Find where the given text appears and provide that cell's center as (X, Y) coordinate. 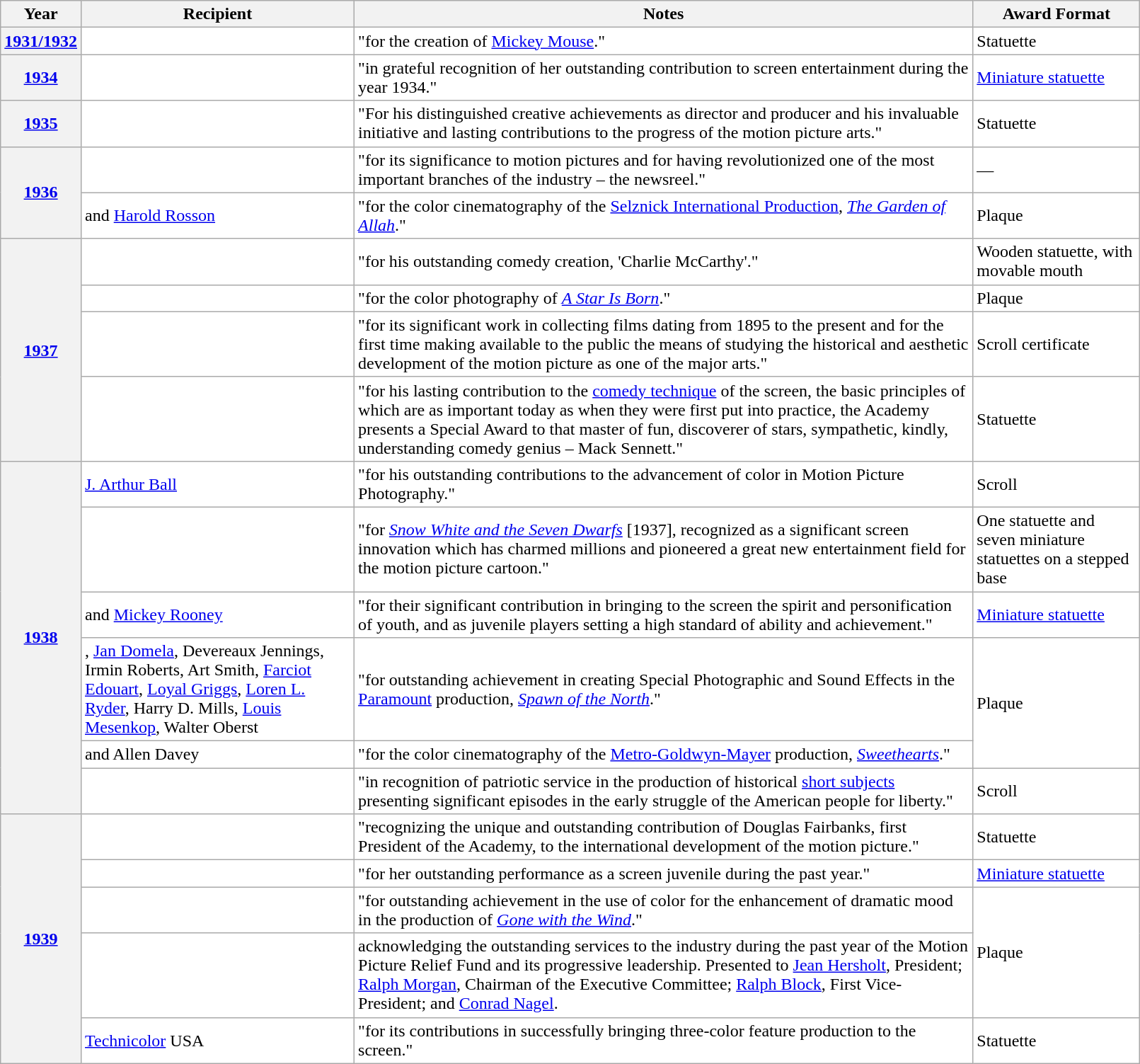
— (1056, 170)
Award Format (1056, 14)
"for the color photography of A Star Is Born." (664, 298)
and Mickey Rooney (217, 614)
1936 (41, 193)
Technicolor USA (217, 1041)
"for the creation of Mickey Mouse." (664, 41)
"for the color cinematography of the Metro-Goldwyn-Mayer production, Sweethearts." (664, 755)
Year (41, 14)
1935 (41, 123)
"in grateful recognition of her outstanding contribution to screen entertainment during the year 1934." (664, 78)
"for his outstanding comedy creation, 'Charlie McCarthy'." (664, 262)
1931/1932 (41, 41)
Scroll certificate (1056, 344)
"for the color cinematography of the Selznick International Production, The Garden of Allah." (664, 215)
J. Arthur Ball (217, 484)
and Allen Davey (217, 755)
Recipient (217, 14)
One statuette and seven miniature statuettes on a stepped base (1056, 549)
1934 (41, 78)
1939 (41, 939)
Wooden statuette, with movable mouth (1056, 262)
"for her outstanding performance as a screen juvenile during the past year." (664, 874)
"for its significance to motion pictures and for having revolutionized one of the most important branches of the industry – the newsreel." (664, 170)
1937 (41, 350)
"for his outstanding contributions to the advancement of color in Motion Picture Photography." (664, 484)
1938 (41, 637)
"for outstanding achievement in creating Special Photographic and Sound Effects in the Paramount production, Spawn of the North." (664, 690)
"for outstanding achievement in the use of color for the enhancement of dramatic mood in the production of Gone with the Wind." (664, 910)
Notes (664, 14)
"for its contributions in successfully bringing three-color feature production to the screen." (664, 1041)
and Harold Rosson (217, 215)
